Scan for the cell matching the given text and deliver its (X, Y) coordinate at center. 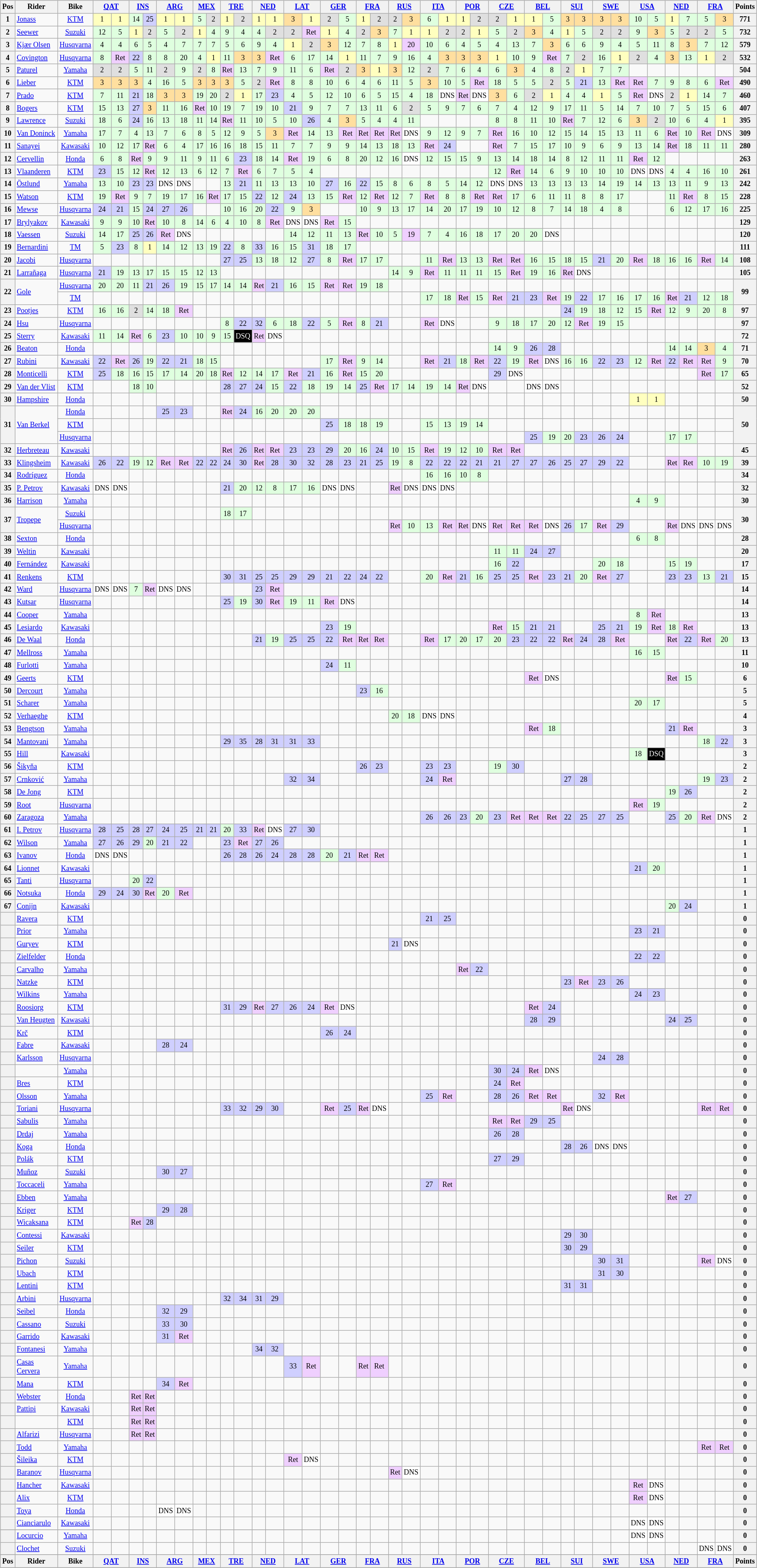
579 (745, 45)
72 (745, 336)
Pichon (37, 1260)
532 (745, 58)
Koga (37, 1147)
Seibel (37, 1312)
Kriger (37, 1210)
Contessi (37, 1235)
460 (745, 95)
Lesiardo (37, 627)
Watson (37, 197)
Šileika (37, 1460)
Muñoz (37, 1172)
Alfarizi (37, 1434)
Fabre (37, 1045)
Garrido (37, 1337)
732 (745, 33)
Seewer (37, 33)
Rodríguez (37, 475)
Toccaceli (37, 1185)
120 (745, 235)
Root (37, 805)
Dercourt (37, 691)
Vaessen (37, 235)
Prior (37, 931)
Lionnet (37, 868)
Rubini (37, 362)
Lawrence (37, 121)
Baranov (37, 1473)
Scharer (37, 704)
Cianciarulo (37, 1523)
Olsson (37, 1096)
Alix (37, 1498)
Hampshire (37, 400)
Polák (37, 1160)
395 (745, 121)
Mantovani (37, 741)
Wilkins (37, 995)
Kutsar (37, 602)
Arbini (37, 1299)
Ravera (37, 919)
Carvalho (37, 969)
37 (8, 520)
Wilson (37, 843)
Notsuka (37, 893)
Drdaj (37, 1134)
Ebben (37, 1197)
49 (8, 678)
66 (8, 893)
Sexton (37, 539)
504 (745, 70)
225 (745, 210)
Karlsson (37, 1058)
46 (8, 640)
Toya (37, 1511)
Natzke (37, 982)
Pattipi (37, 1409)
Wicaksana (37, 1223)
Van Heugten (37, 1020)
263 (745, 158)
57 (8, 779)
Toriani (37, 1108)
Beaton (37, 349)
Van Doninck (37, 133)
Östlund (37, 184)
Cooper (37, 615)
Mana (37, 1384)
242 (745, 184)
P. Petrov (37, 488)
Weltin (37, 552)
Clochet (37, 1549)
771 (745, 20)
53 (8, 729)
Kjær Olsen (37, 45)
Pootjes (37, 310)
Jacobi (37, 260)
Bres (37, 1083)
Todd (37, 1447)
Sanayei (37, 146)
Lieber (37, 83)
Cassano (37, 1324)
111 (745, 248)
Ubach (37, 1273)
48 (8, 666)
Monticelli (37, 374)
64 (8, 868)
Hancher (37, 1486)
42 (8, 589)
63 (8, 856)
67 (8, 906)
Larrañaga (37, 273)
Šikyňa (37, 767)
309 (745, 133)
Roosiorg (37, 1008)
Seiler (37, 1248)
56 (8, 767)
Prado (37, 95)
Ivanov (37, 856)
Sterry (37, 336)
60 (8, 818)
Klingsheim (37, 462)
129 (745, 222)
De Waal (37, 640)
70 (745, 362)
Paturel (37, 70)
Locurcio (37, 1536)
54 (8, 741)
Bernardini (37, 248)
47 (8, 653)
Herbreteau (37, 450)
99 (745, 292)
Bengtson (37, 729)
Webster (37, 1396)
Jonass (37, 20)
Bogers (37, 108)
407 (745, 108)
I. Petrov (37, 830)
Vlaanderen (37, 171)
280 (745, 146)
Verhaeghe (37, 716)
Ward (37, 589)
261 (745, 171)
Tanti (37, 881)
108 (745, 260)
228 (745, 197)
Tropepe (37, 520)
Geerts (37, 678)
Gole (37, 292)
71 (745, 349)
Hill (37, 754)
58 (8, 792)
55 (8, 754)
Zaragoza (37, 818)
40 (8, 564)
59 (8, 805)
36 (8, 501)
61 (8, 830)
Fernández (37, 564)
De Jong (37, 792)
Renkens (37, 577)
Fontanesi (37, 1349)
Guryev (37, 944)
Van Berkel (37, 425)
Conijn (37, 906)
38 (8, 539)
62 (8, 843)
Brylyakov (37, 222)
Krč (37, 1033)
Crnković (37, 779)
Sabulis (37, 1121)
Mellross (37, 653)
Lentini (37, 1286)
490 (745, 83)
41 (8, 577)
Hsu (37, 323)
105 (745, 273)
Harrison (37, 501)
Mewse (37, 210)
Van der Vlist (37, 387)
51 (8, 704)
Furlotti (37, 666)
43 (8, 602)
Casas Cervera (37, 1367)
Covington (37, 58)
44 (8, 615)
Cervellin (37, 158)
Zielfelder (37, 956)
